Search for the cell housing the specified text and yield its (x, y) center coordinate. 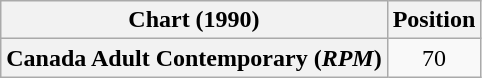
70 (434, 58)
Chart (1990) (194, 20)
Canada Adult Contemporary (RPM) (194, 58)
Position (434, 20)
